Return (X, Y) of the center of cell containing provided text 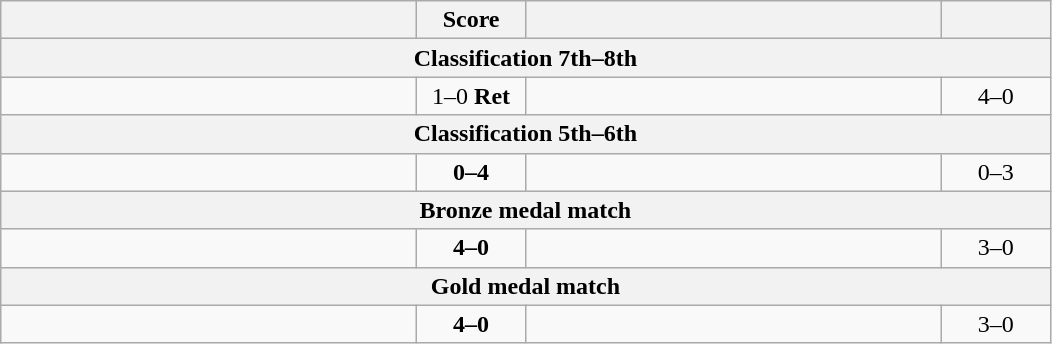
0–4 (472, 172)
Bronze medal match (526, 210)
Gold medal match (526, 286)
0–3 (996, 172)
1–0 Ret (472, 96)
Classification 7th–8th (526, 58)
Classification 5th–6th (526, 134)
Score (472, 20)
